For the text-containing cell, return its midpoint in [x, y] coordinate format. 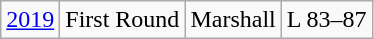
First Round [122, 20]
L 83–87 [326, 20]
Marshall [233, 20]
2019 [30, 20]
